Return the [x, y] coordinate for the center point of the cell that contains the specified text.  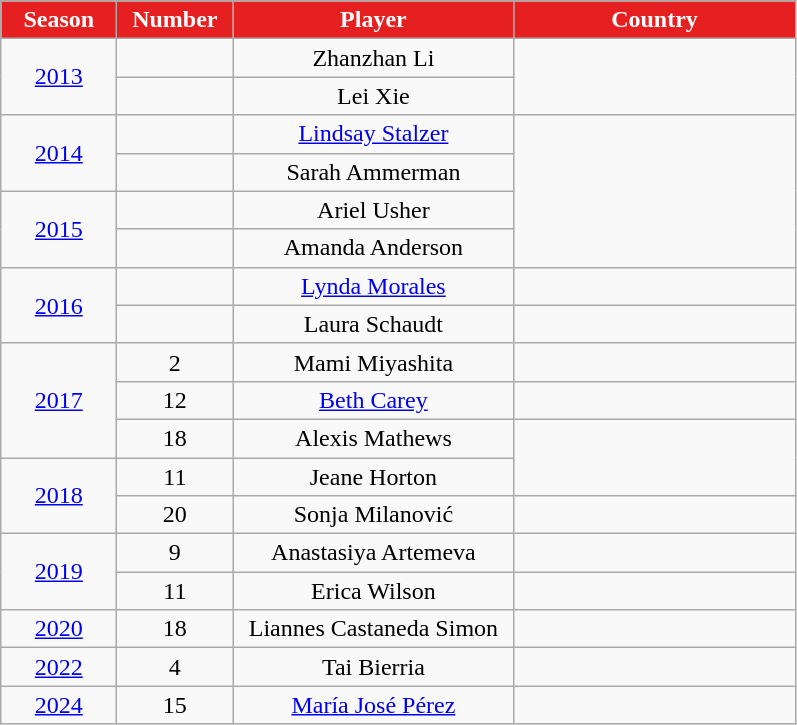
Anastasiya Artemeva [374, 553]
4 [175, 667]
Sarah Ammerman [374, 172]
Number [175, 20]
Ariel Usher [374, 210]
2018 [59, 496]
Jeane Horton [374, 477]
2014 [59, 153]
Sonja Milanović [374, 515]
Alexis Mathews [374, 438]
Season [59, 20]
2015 [59, 229]
9 [175, 553]
2020 [59, 629]
Mami Miyashita [374, 362]
2 [175, 362]
Liannes Castaneda Simon [374, 629]
15 [175, 705]
2013 [59, 77]
Lynda Morales [374, 286]
Beth Carey [374, 400]
2024 [59, 705]
2022 [59, 667]
Lei Xie [374, 96]
Country [654, 20]
12 [175, 400]
2016 [59, 305]
Erica Wilson [374, 591]
2019 [59, 572]
Laura Schaudt [374, 324]
20 [175, 515]
2017 [59, 400]
Zhanzhan Li [374, 58]
Amanda Anderson [374, 248]
Tai Bierria [374, 667]
María José Pérez [374, 705]
Player [374, 20]
Lindsay Stalzer [374, 134]
